Search for the cell housing the specified text and yield its [X, Y] center coordinate. 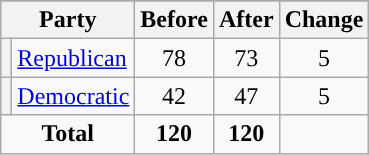
47 [246, 96]
Change [324, 20]
42 [174, 96]
After [246, 20]
78 [174, 58]
Total [68, 134]
Party [68, 20]
Before [174, 20]
Democratic [74, 96]
73 [246, 58]
Republican [74, 58]
